Provide the [x, y] coordinate of the cell's center where the given text is located.  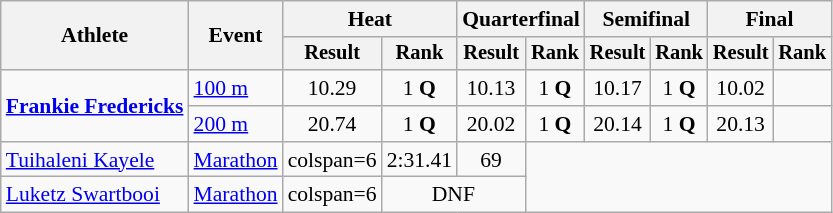
10.17 [618, 88]
2:31.41 [420, 160]
Frankie Fredericks [95, 106]
10.02 [741, 88]
Semifinal [646, 19]
DNF [454, 195]
Quarterfinal [521, 19]
Tuihaleni Kayele [95, 160]
Athlete [95, 36]
100 m [236, 88]
Final [770, 19]
69 [491, 160]
200 m [236, 124]
10.29 [332, 88]
20.14 [618, 124]
20.74 [332, 124]
Heat [370, 19]
20.02 [491, 124]
Event [236, 36]
10.13 [491, 88]
20.13 [741, 124]
Luketz Swartbooi [95, 195]
